Detect which cell encompasses the target text, then output its (X, Y) center coordinate. 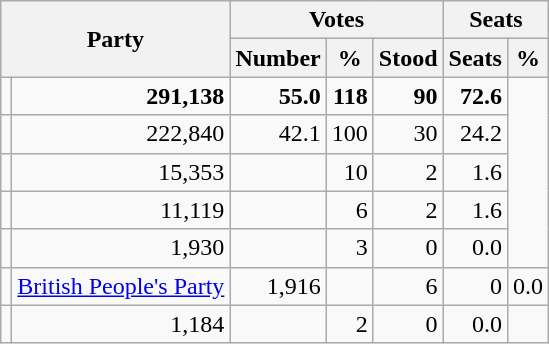
3 (350, 248)
1,184 (121, 324)
11,119 (121, 210)
15,353 (121, 172)
222,840 (121, 134)
Votes (336, 20)
24.2 (475, 134)
1,916 (278, 286)
100 (350, 134)
Number (278, 58)
Party (116, 39)
30 (408, 134)
10 (350, 172)
55.0 (278, 96)
1,930 (121, 248)
291,138 (121, 96)
118 (350, 96)
Stood (408, 58)
90 (408, 96)
72.6 (475, 96)
42.1 (278, 134)
British People's Party (121, 286)
